Determine the [x, y] coordinate at the center of the cell enclosing the given text.  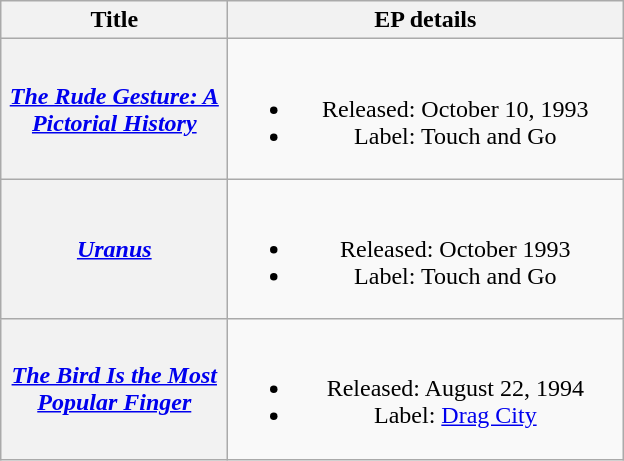
Released: October 10, 1993Label: Touch and Go [426, 109]
Title [114, 20]
EP details [426, 20]
Released: October 1993Label: Touch and Go [426, 249]
The Rude Gesture: A Pictorial History [114, 109]
Released: August 22, 1994Label: Drag City [426, 389]
The Bird Is the Most Popular Finger [114, 389]
Uranus [114, 249]
